For the text-containing cell, return its midpoint in [x, y] coordinate format. 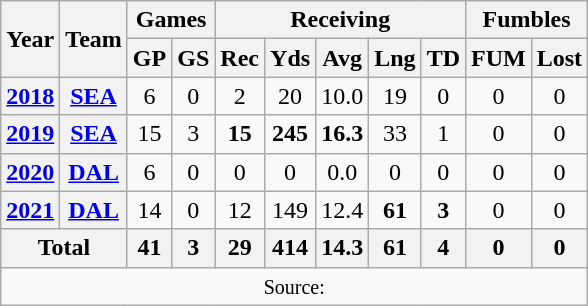
Yds [290, 58]
2021 [30, 210]
41 [149, 248]
Lng [395, 58]
Games [170, 20]
29 [240, 248]
245 [290, 134]
TD [443, 58]
Total [64, 248]
414 [290, 248]
Avg [342, 58]
1 [443, 134]
2020 [30, 172]
GP [149, 58]
Source: [294, 286]
12.4 [342, 210]
19 [395, 96]
GS [194, 58]
2 [240, 96]
Year [30, 39]
14 [149, 210]
Receiving [340, 20]
16.3 [342, 134]
2018 [30, 96]
12 [240, 210]
Team [94, 39]
20 [290, 96]
149 [290, 210]
0.0 [342, 172]
Lost [559, 58]
Fumbles [527, 20]
4 [443, 248]
33 [395, 134]
Rec [240, 58]
2019 [30, 134]
14.3 [342, 248]
10.0 [342, 96]
FUM [499, 58]
